Return the [X, Y] coordinate for the center point of the cell that contains the specified text.  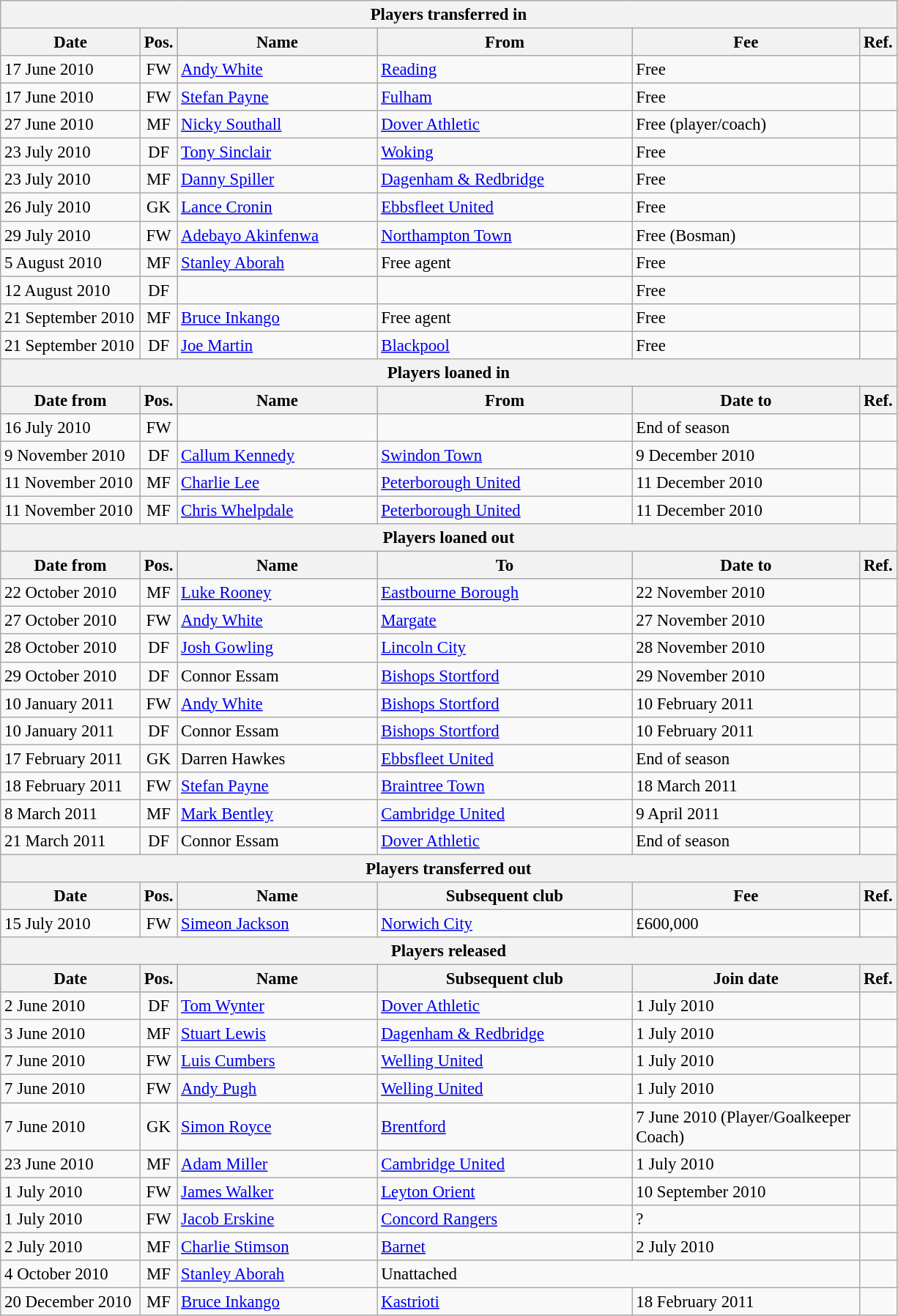
Luke Rooney [277, 593]
Kastrioti [505, 1301]
£600,000 [746, 924]
Simon Royce [277, 1127]
Free (Bosman) [746, 235]
23 June 2010 [70, 1164]
Margate [505, 621]
Nicky Southall [277, 125]
Brentford [505, 1127]
Darren Hawkes [277, 758]
9 April 2011 [746, 813]
7 June 2010 (Player/Goalkeeper Coach) [746, 1127]
Eastbourne Borough [505, 593]
9 December 2010 [746, 455]
Lance Cronin [277, 207]
James Walker [277, 1191]
17 February 2011 [70, 758]
22 October 2010 [70, 593]
12 August 2010 [70, 290]
28 November 2010 [746, 648]
Simeon Jackson [277, 924]
Andy Pugh [277, 1089]
20 December 2010 [70, 1301]
Josh Gowling [277, 648]
Joe Martin [277, 345]
Players transferred out [448, 868]
Mark Bentley [277, 813]
Woking [505, 152]
Barnet [505, 1246]
Luis Cumbers [277, 1062]
29 November 2010 [746, 676]
5 August 2010 [70, 262]
Reading [505, 70]
28 October 2010 [70, 648]
? [746, 1219]
29 July 2010 [70, 235]
21 March 2011 [70, 841]
9 November 2010 [70, 455]
Northampton Town [505, 235]
27 June 2010 [70, 125]
Free (player/coach) [746, 125]
Charlie Stimson [277, 1246]
29 October 2010 [70, 676]
22 November 2010 [746, 593]
Danny Spiller [277, 180]
2 June 2010 [70, 1006]
Swindon Town [505, 455]
27 November 2010 [746, 621]
Players loaned in [448, 373]
Players released [448, 951]
Players loaned out [448, 538]
27 October 2010 [70, 621]
Tony Sinclair [277, 152]
Callum Kennedy [277, 455]
Lincoln City [505, 648]
Jacob Erskine [277, 1219]
10 September 2010 [746, 1191]
Concord Rangers [505, 1219]
Players transferred in [448, 15]
8 March 2011 [70, 813]
Leyton Orient [505, 1191]
Adam Miller [277, 1164]
Norwich City [505, 924]
15 July 2010 [70, 924]
To [505, 566]
Tom Wynter [277, 1006]
18 March 2011 [746, 786]
3 June 2010 [70, 1034]
Braintree Town [505, 786]
Charlie Lee [277, 483]
Adebayo Akinfenwa [277, 235]
Join date [746, 979]
26 July 2010 [70, 207]
Unattached [618, 1274]
16 July 2010 [70, 428]
Blackpool [505, 345]
Fulham [505, 97]
Stuart Lewis [277, 1034]
4 October 2010 [70, 1274]
Chris Whelpdale [277, 511]
